Identify which cell holds the provided text, then report its [X, Y] central coordinate. 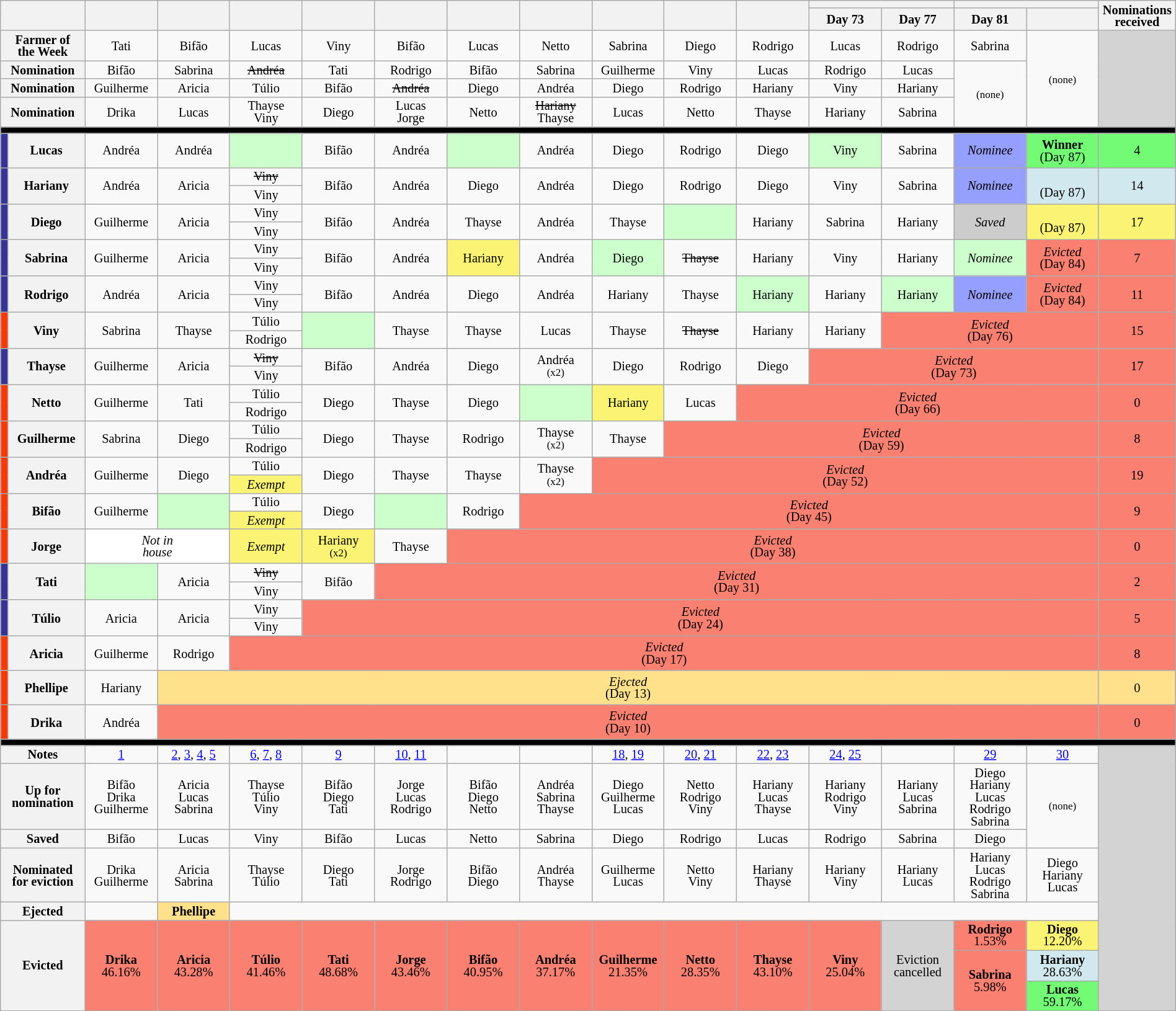
AriciaLucasSabrina [194, 796]
Evicted(Day 17) [664, 653]
18, 19 [628, 754]
Jorge [46, 546]
Evicted(Day 10) [628, 722]
Túlio41.46% [265, 965]
Day 81 [990, 19]
Evicted(Day 31) [737, 581]
Day 73 [845, 19]
20, 21 [701, 754]
HarianyRodrigoViny [845, 796]
1 [122, 754]
Evictioncancelled [918, 965]
BifãoDiego [484, 875]
19 [1137, 474]
Jorge43.46% [411, 965]
Notes [43, 754]
Andréa(x2) [556, 366]
Tati48.68% [339, 965]
BifãoDiegoNetto [484, 796]
Evicted(Day 66) [918, 403]
Aricia43.28% [194, 965]
Guilherme21.35% [628, 965]
HarianyLucas [918, 875]
11 [1137, 294]
Not inhouse [158, 546]
Evicted(Day 76) [990, 330]
Hariany28.63% [1063, 965]
Rodrigo1.53% [990, 935]
Evicted(Day 52) [845, 474]
Viny25.04% [845, 965]
HarianyLucasRodrigoSabrina [990, 875]
Evicted(Day 38) [773, 546]
30 [1063, 754]
Nominatedfor eviction [43, 875]
10, 11 [411, 754]
Ejected [43, 911]
AndréaSabrinaThayse [556, 796]
HarianyLucasSabrina [918, 796]
5 [1137, 618]
2, 3, 4, 5 [194, 754]
Diego12.20% [1063, 935]
BifãoDrikaGuilherme [122, 796]
2 [1137, 581]
15 [1137, 330]
Lucas59.17% [1063, 996]
Nominationsreceived [1137, 15]
6, 7, 8 [265, 754]
AndréaThayse [556, 875]
DiegoGuilhermeLucas [628, 796]
7 [1137, 257]
NettoRodrigoViny [701, 796]
Evicted(Day 73) [954, 366]
14 [1137, 185]
ThayseTúlio [265, 875]
DiegoHarianyLucas [1063, 875]
29 [990, 754]
Evicted(Day 45) [809, 511]
Andréa37.17% [556, 965]
HarianyThayse [773, 875]
ThayseViny [265, 112]
4 [1137, 150]
Evicted [43, 965]
GuilhermeLucas [628, 875]
Hariany Thayse [556, 112]
Evicted(Day 59) [881, 439]
Bifão40.95% [484, 965]
Evicted(Day 24) [700, 618]
DiegoTati [339, 875]
LucasJorge [411, 112]
AriciaSabrina [194, 875]
Winner(Day 87) [1063, 150]
JorgeRodrigo [411, 875]
DrikaGuilherme [122, 875]
HarianyViny [845, 875]
Drika46.16% [122, 965]
NettoViny [701, 875]
Day 77 [918, 19]
ThayseTúlioViny [265, 796]
JorgeLucasRodrigo [411, 796]
Netto28.35% [701, 965]
HarianyLucasThayse [773, 796]
24, 25 [845, 754]
Ejected(Day 13) [628, 688]
Sabrina5.98% [990, 980]
Up fornomination [43, 796]
DiegoHarianyLucasRodrigoSabrina [990, 796]
Thayse43.10% [773, 965]
22, 23 [773, 754]
BifãoDiegoTati [339, 796]
Hariany(x2) [339, 546]
Farmer ofthe Week [43, 46]
